Output the [x, y] coordinate of the center of the cell containing the given text.  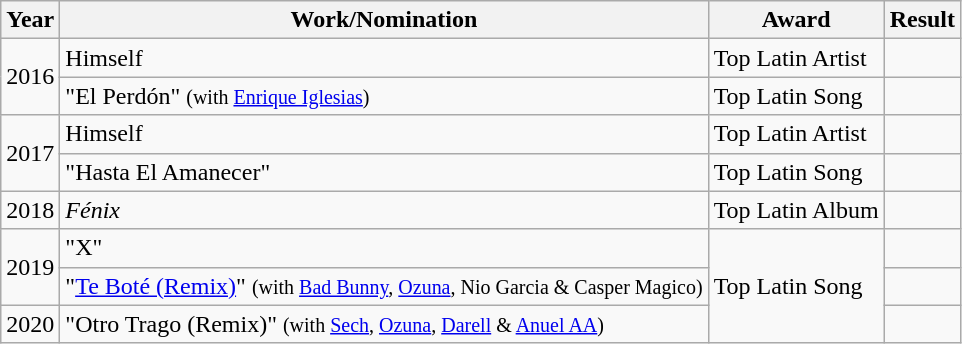
"X" [384, 248]
2017 [30, 153]
Award [796, 20]
Top Latin Album [796, 210]
"Hasta El Amanecer" [384, 172]
Fénix [384, 210]
Year [30, 20]
2016 [30, 77]
Work/Nomination [384, 20]
"Otro Trago (Remix)" (with Sech, Ozuna, Darell & Anuel AA) [384, 324]
"El Perdón" (with Enrique Iglesias) [384, 96]
"Te Boté (Remix)" (with Bad Bunny, Ozuna, Nio Garcia & Casper Magico) [384, 286]
2020 [30, 324]
2018 [30, 210]
2019 [30, 267]
Result [922, 20]
